From the cell containing the given text, extract its center point as [x, y] coordinate. 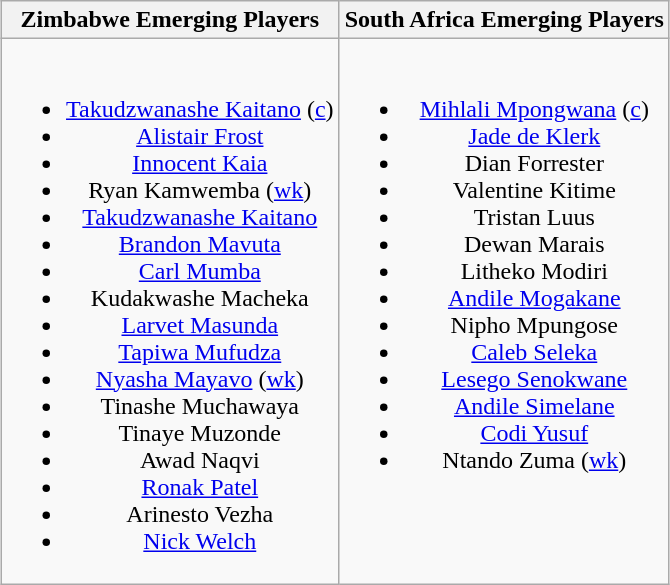
South Africa Emerging Players [504, 20]
Zimbabwe Emerging Players [170, 20]
